Return the [X, Y] coordinate for the center point of the cell that contains the specified text.  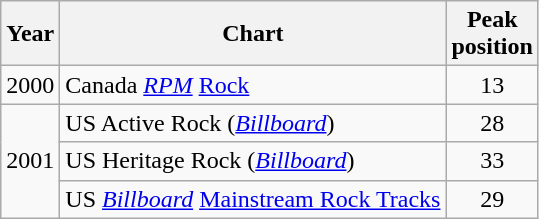
33 [492, 161]
2001 [30, 161]
Canada RPM Rock [253, 85]
13 [492, 85]
US Active Rock (Billboard) [253, 123]
US Billboard Mainstream Rock Tracks [253, 199]
Peakposition [492, 34]
28 [492, 123]
Year [30, 34]
US Heritage Rock (Billboard) [253, 161]
Chart [253, 34]
2000 [30, 85]
29 [492, 199]
